Identify which cell holds the provided text, then report its (x, y) central coordinate. 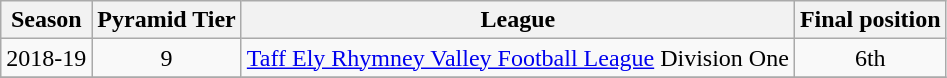
Season (46, 20)
9 (167, 58)
Final position (870, 20)
Taff Ely Rhymney Valley Football League Division One (518, 58)
Pyramid Tier (167, 20)
2018-19 (46, 58)
League (518, 20)
6th (870, 58)
